Output the [X, Y] coordinate of the center of the cell containing the given text.  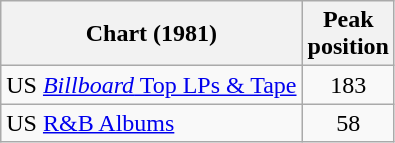
Peakposition [348, 34]
58 [348, 123]
US R&B Albums [152, 123]
Chart (1981) [152, 34]
US Billboard Top LPs & Tape [152, 85]
183 [348, 85]
